Search for the cell housing the specified text and yield its [X, Y] center coordinate. 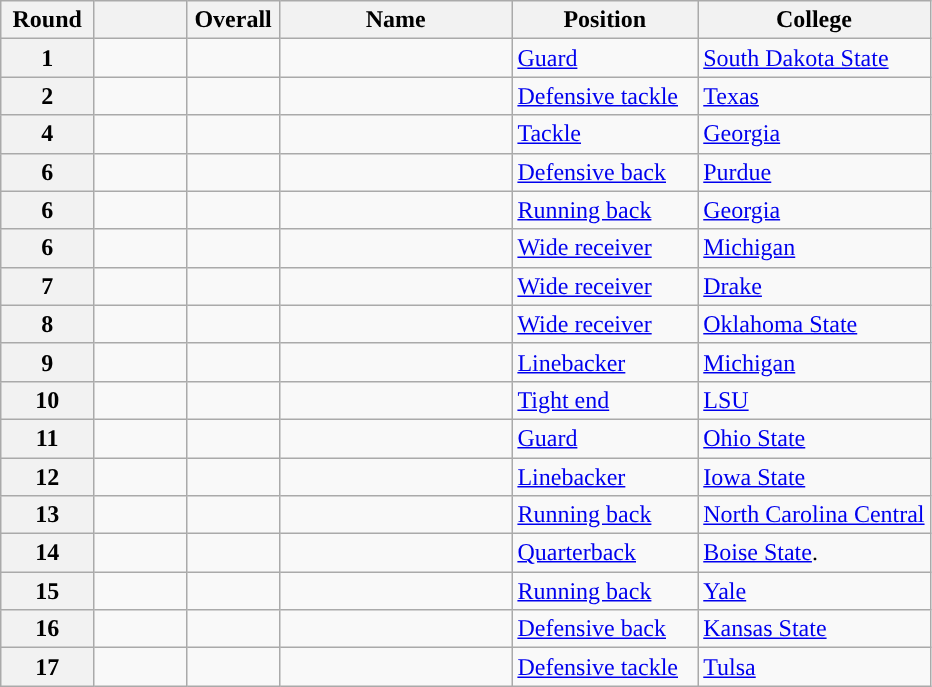
Tight end [605, 400]
7 [48, 286]
Tulsa [814, 667]
Name [396, 20]
12 [48, 477]
2 [48, 96]
Position [605, 20]
Overall [234, 20]
11 [48, 438]
13 [48, 515]
14 [48, 553]
Quarterback [605, 553]
16 [48, 629]
College [814, 20]
Tackle [605, 134]
Round [48, 20]
17 [48, 667]
1 [48, 58]
15 [48, 591]
Yale [814, 591]
Iowa State [814, 477]
South Dakota State [814, 58]
10 [48, 400]
8 [48, 324]
North Carolina Central [814, 515]
9 [48, 362]
Purdue [814, 172]
Oklahoma State [814, 324]
Drake [814, 286]
LSU [814, 400]
Ohio State [814, 438]
Boise State. [814, 553]
Texas [814, 96]
4 [48, 134]
Kansas State [814, 629]
